Scan for the cell matching the given text and deliver its (x, y) coordinate at center. 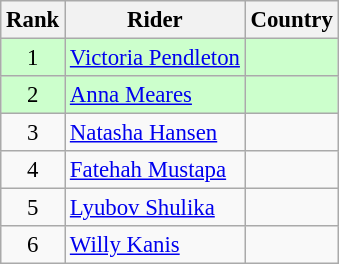
4 (33, 170)
Rider (156, 20)
Lyubov Shulika (156, 208)
1 (33, 58)
Fatehah Mustapa (156, 170)
Anna Meares (156, 95)
2 (33, 95)
Victoria Pendleton (156, 58)
Rank (33, 20)
Natasha Hansen (156, 133)
5 (33, 208)
3 (33, 133)
Country (292, 20)
6 (33, 245)
Willy Kanis (156, 245)
